Return the [x, y] coordinate for the center point of the cell that contains the specified text.  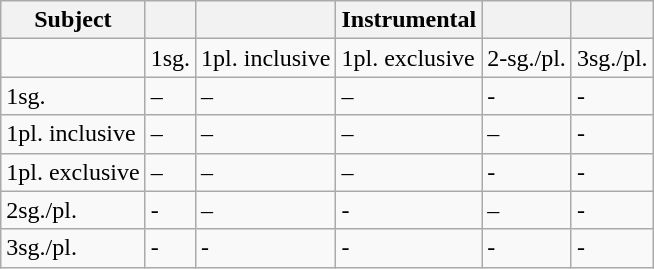
2sg./pl. [73, 210]
2-sg./pl. [527, 58]
Subject [73, 20]
Instrumental [409, 20]
